Provide the (X, Y) coordinate of the cell's center where the given text is located.  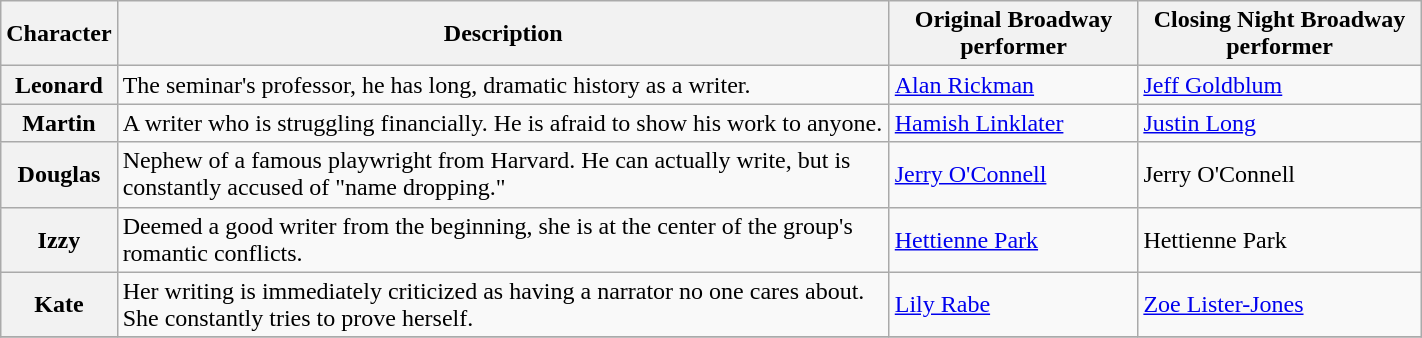
Deemed a good writer from the beginning, she is at the center of the group's romantic conflicts. (503, 240)
Alan Rickman (1014, 85)
A writer who is struggling financially. He is afraid to show his work to anyone. (503, 123)
Martin (59, 123)
Description (503, 34)
Character (59, 34)
Original Broadway performer (1014, 34)
Zoe Lister-Jones (1280, 304)
Justin Long (1280, 123)
Closing Night Broadway performer (1280, 34)
Hamish Linklater (1014, 123)
Douglas (59, 174)
Lily Rabe (1014, 304)
Izzy (59, 240)
Nephew of a famous playwright from Harvard. He can actually write, but is constantly accused of "name dropping." (503, 174)
Leonard (59, 85)
Kate (59, 304)
The seminar's professor, he has long, dramatic history as a writer. (503, 85)
Jeff Goldblum (1280, 85)
Her writing is immediately criticized as having a narrator no one cares about. She constantly tries to prove herself. (503, 304)
